Find where the given text appears and provide that cell's center as [x, y] coordinate. 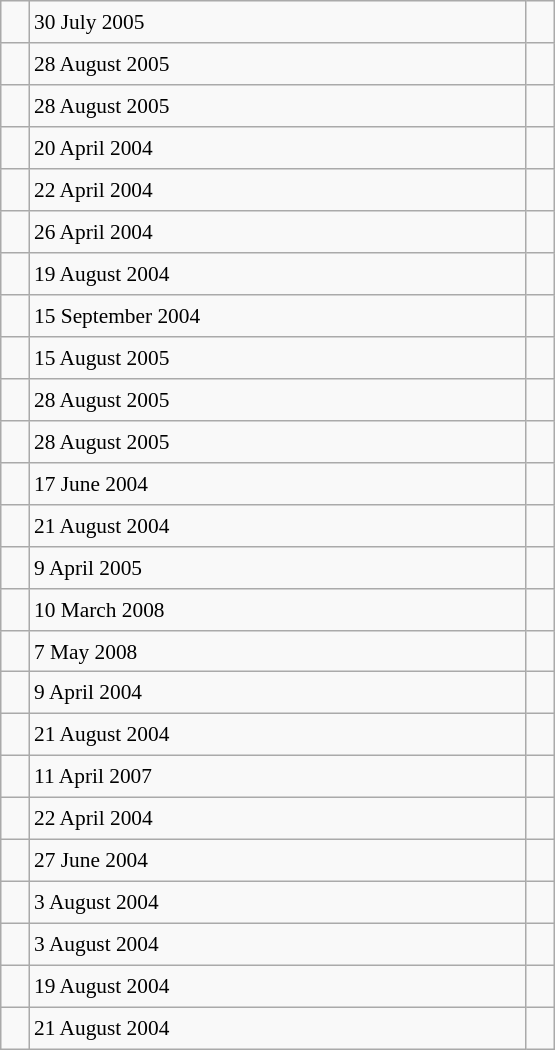
30 July 2005 [278, 22]
20 April 2004 [278, 148]
15 August 2005 [278, 358]
17 June 2004 [278, 483]
11 April 2007 [278, 777]
26 April 2004 [278, 232]
9 April 2004 [278, 693]
10 March 2008 [278, 609]
15 September 2004 [278, 316]
7 May 2008 [278, 651]
27 June 2004 [278, 861]
9 April 2005 [278, 567]
